Output the (X, Y) coordinate of the center of the cell containing the given text.  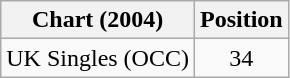
Chart (2004) (98, 20)
34 (241, 58)
UK Singles (OCC) (98, 58)
Position (241, 20)
